From the cell containing the given text, extract its center point as [X, Y] coordinate. 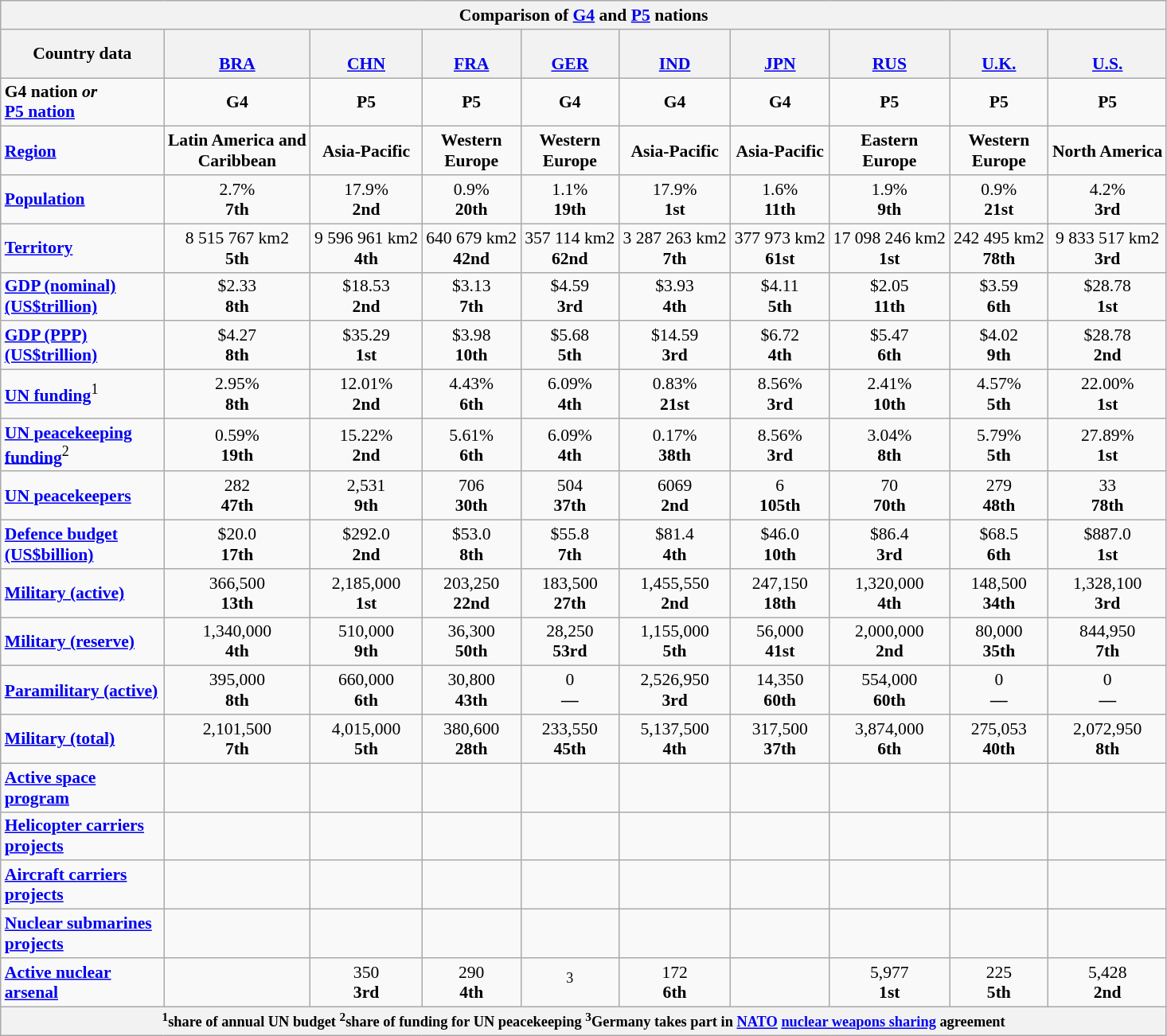
4.2%3rd [1108, 199]
1,455,5502nd [674, 594]
$3.596th [999, 296]
5,4282nd [1108, 982]
Comparison of G4 and P5 nations [584, 15]
242 495 km278th [999, 248]
14,35060th [780, 691]
0.59%19th [237, 446]
UN peacekeeping funding2 [83, 446]
$18.532nd [366, 296]
660,0006th [366, 691]
380,60028th [471, 738]
1,328,1003rd [1108, 594]
GDP (nominal) (US$trillion) [83, 296]
9 596 961 km24th [366, 248]
IND [674, 54]
3378th [1108, 497]
366,50013th [237, 594]
0.9%20th [471, 199]
$3.137th [471, 296]
EasternEurope [890, 151]
203,25022nd [471, 594]
247,15018th [780, 594]
Country data [83, 54]
4,015,0005th [366, 738]
Military (active) [83, 594]
1,320,0004th [890, 594]
17.9%1st [674, 199]
7070th [890, 497]
Paramilitary (active) [83, 691]
1.6%11th [780, 199]
2,5319th [366, 497]
$3.9810th [471, 345]
50437th [570, 497]
$4.593rd [570, 296]
$68.56th [999, 544]
3503rd [366, 982]
0.83%21st [674, 395]
Defence budget (US$billion) [83, 544]
4.57%5th [999, 395]
Military (reserve) [83, 641]
357 114 km262nd [570, 248]
Territory [83, 248]
5.79%5th [999, 446]
$2.0511th [890, 296]
1,340,0004th [237, 641]
$81.44th [674, 544]
36,30050th [471, 641]
510,0009th [366, 641]
$4.115th [780, 296]
CHN [366, 54]
3 [570, 982]
233,55045th [570, 738]
Active nuclear arsenal [83, 982]
0.9%21st [999, 199]
$292.02nd [366, 544]
U.S. [1108, 54]
$887.01st [1108, 544]
1share of annual UN budget 2share of funding for UN peacekeeping 3Germany takes part in NATO nuclear weapons sharing agreement [584, 1021]
$6.724th [780, 345]
15.22%2nd [366, 446]
3.04%8th [890, 446]
Population [83, 199]
$4.278th [237, 345]
2.7%7th [237, 199]
12.01%2nd [366, 395]
$20.017th [237, 544]
4.43%6th [471, 395]
377 973 km261st [780, 248]
27.89%1st [1108, 446]
317,50037th [780, 738]
North America [1108, 151]
GDP (PPP) (US$trillion) [83, 345]
$53.08th [471, 544]
60692nd [674, 497]
$86.43rd [890, 544]
395,0008th [237, 691]
$5.685th [570, 345]
1726th [674, 982]
5,137,5004th [674, 738]
0.17%38th [674, 446]
RUS [890, 54]
2,072,9508th [1108, 738]
275,05340th [999, 738]
5,9771st [890, 982]
2,101,5007th [237, 738]
28,25053rd [570, 641]
27948th [999, 497]
17.9%2nd [366, 199]
BRA [237, 54]
56,00041st [780, 641]
28247th [237, 497]
2,185,0001st [366, 594]
U.K. [999, 54]
GER [570, 54]
$5.476th [890, 345]
3 287 263 km27th [674, 248]
$4.029th [999, 345]
640 679 km242nd [471, 248]
Active space program [83, 788]
Aircraft carriers projects [83, 885]
$2.338th [237, 296]
JPN [780, 54]
17 098 246 km21st [890, 248]
Region [83, 151]
G4 nation orP5 nation [83, 102]
FRA [471, 54]
30,80043th [471, 691]
$28.781st [1108, 296]
3,874,0006th [890, 738]
1.1%19th [570, 199]
2255th [999, 982]
Military (total) [83, 738]
$46.010th [780, 544]
1,155,0005th [674, 641]
UN peacekeepers [83, 497]
70630th [471, 497]
148,50034th [999, 594]
Helicopter carriers projects [83, 835]
9 833 517 km23rd [1108, 248]
22.00%1st [1108, 395]
2.41%10th [890, 395]
$14.593rd [674, 345]
80,00035th [999, 641]
$55.87th [570, 544]
Latin America andCaribbean [237, 151]
Nuclear submarines projects [83, 934]
$35.291st [366, 345]
2904th [471, 982]
UN funding1 [83, 395]
2,526,9503rd [674, 691]
1.9%9th [890, 199]
6105th [780, 497]
5.61%6th [471, 446]
844,9507th [1108, 641]
2,000,0002nd [890, 641]
$28.782nd [1108, 345]
2.95%8th [237, 395]
$3.934th [674, 296]
554,00060th [890, 691]
8 515 767 km25th [237, 248]
183,50027th [570, 594]
